Detect which cell encompasses the target text, then output its (x, y) center coordinate. 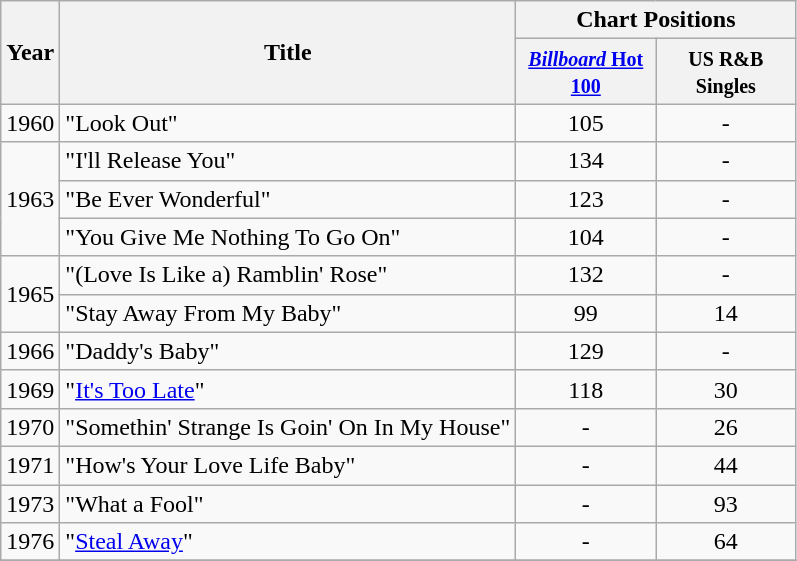
Chart Positions (656, 20)
Year (30, 52)
129 (586, 351)
US R&B Singles (726, 72)
"Somethin' Strange Is Goin' On In My House" (288, 427)
1960 (30, 123)
26 (726, 427)
134 (586, 161)
"What a Fool" (288, 503)
1971 (30, 465)
118 (586, 389)
44 (726, 465)
"You Give Me Nothing To Go On" (288, 237)
93 (726, 503)
30 (726, 389)
Billboard Hot 100 (586, 72)
1963 (30, 199)
1965 (30, 294)
105 (586, 123)
132 (586, 275)
64 (726, 542)
Title (288, 52)
"Steal Away" (288, 542)
104 (586, 237)
"Look Out" (288, 123)
"Be Ever Wonderful" (288, 199)
14 (726, 313)
1970 (30, 427)
"It's Too Late" (288, 389)
1969 (30, 389)
"Daddy's Baby" (288, 351)
1966 (30, 351)
"How's Your Love Life Baby" (288, 465)
"Stay Away From My Baby" (288, 313)
99 (586, 313)
1976 (30, 542)
"(Love Is Like a) Ramblin' Rose" (288, 275)
1973 (30, 503)
"I'll Release You" (288, 161)
123 (586, 199)
